Return the (x, y) coordinate for the center point of the cell that contains the specified text.  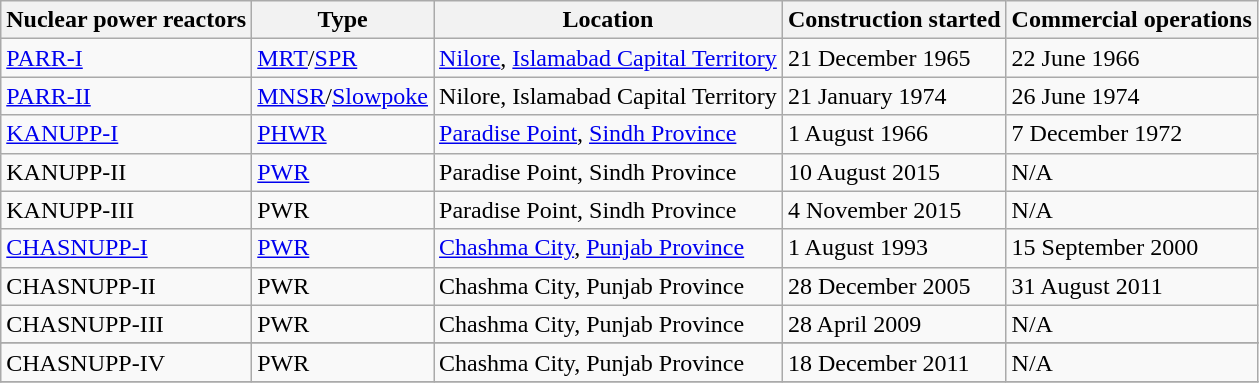
Construction started (894, 20)
PHWR (343, 134)
31 August 2011 (1132, 286)
28 April 2009 (894, 324)
CHASNUPP-II (126, 286)
7 December 1972 (1132, 134)
MNSR/Slowpoke (343, 96)
CHASNUPP-I (126, 248)
KANUPP-I (126, 134)
22 June 1966 (1132, 58)
21 January 1974 (894, 96)
1 August 1993 (894, 248)
KANUPP-II (126, 172)
KANUPP-III (126, 210)
4 November 2015 (894, 210)
1 August 1966 (894, 134)
Location (608, 20)
18 December 2011 (894, 362)
MRT/SPR (343, 58)
15 September 2000 (1132, 248)
26 June 1974 (1132, 96)
21 December 1965 (894, 58)
28 December 2005 (894, 286)
PARR-I (126, 58)
Commercial operations (1132, 20)
CHASNUPP-IV (126, 362)
PARR-II (126, 96)
Type (343, 20)
10 August 2015 (894, 172)
Nuclear power reactors (126, 20)
CHASNUPP-III (126, 324)
